Return the [x, y] coordinate for the center point of the cell that contains the specified text.  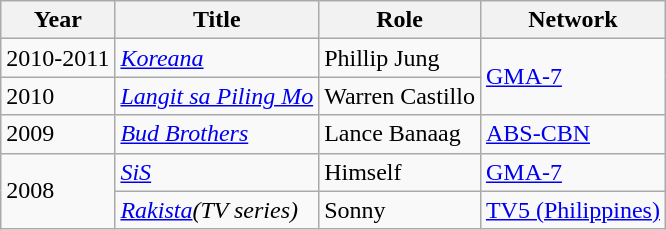
Sonny [400, 210]
Himself [400, 172]
Warren Castillo [400, 96]
Bud Brothers [217, 134]
2009 [58, 134]
Role [400, 20]
TV5 (Philippines) [572, 210]
Koreana [217, 58]
Network [572, 20]
2010-2011 [58, 58]
SiS [217, 172]
ABS-CBN [572, 134]
2008 [58, 191]
Lance Banaag [400, 134]
Year [58, 20]
Langit sa Piling Mo [217, 96]
Rakista(TV series) [217, 210]
Title [217, 20]
2010 [58, 96]
Phillip Jung [400, 58]
